Identify which cell holds the provided text, then report its (x, y) central coordinate. 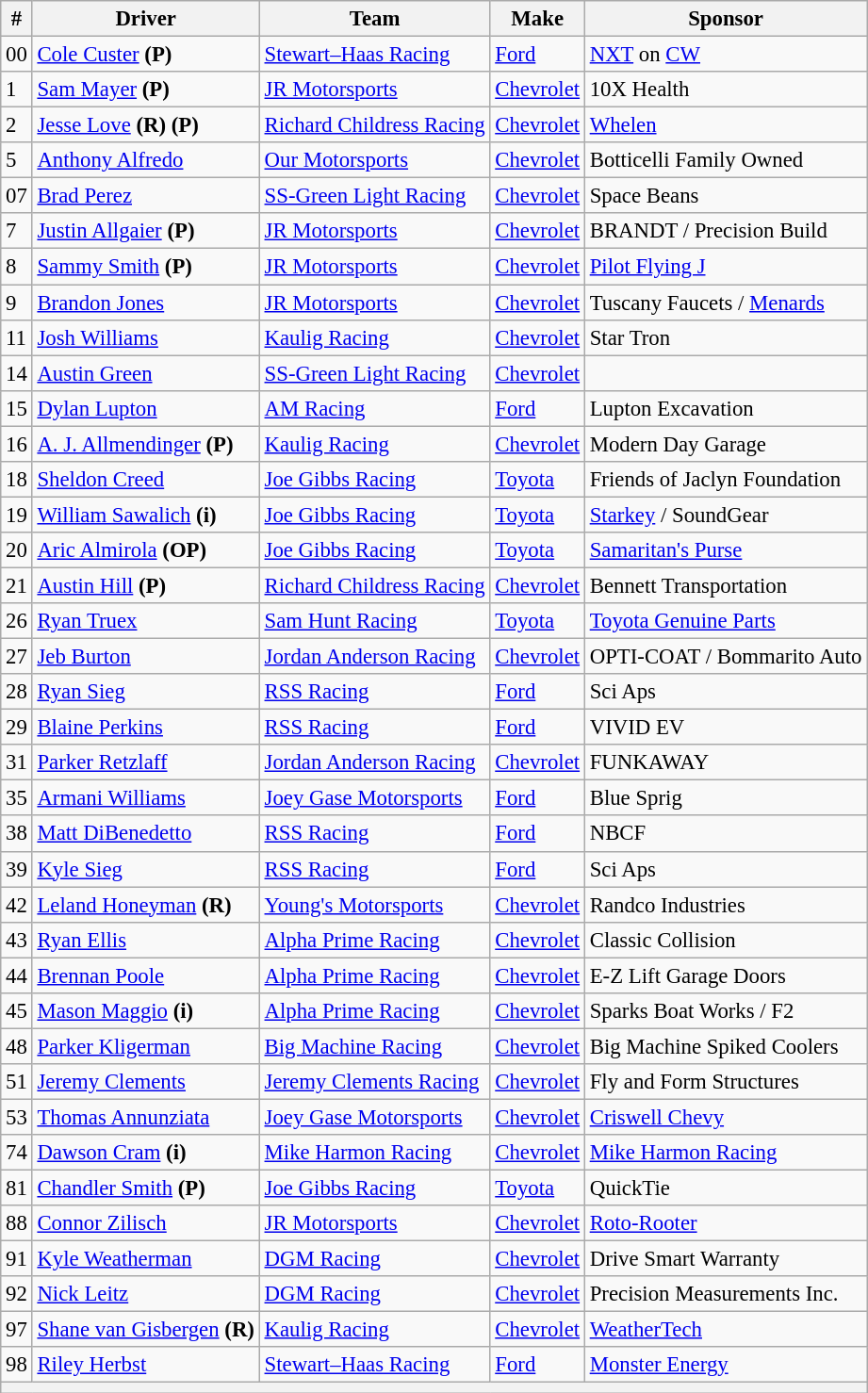
00 (17, 55)
Sheldon Creed (145, 480)
5 (17, 160)
81 (17, 1188)
8 (17, 267)
QuickTie (726, 1188)
Toyota Genuine Parts (726, 621)
15 (17, 408)
Botticelli Family Owned (726, 160)
42 (17, 905)
26 (17, 621)
A. J. Allmendinger (P) (145, 444)
FUNKAWAY (726, 762)
88 (17, 1223)
2 (17, 125)
07 (17, 196)
OPTI-COAT / Bommarito Auto (726, 657)
Samaritan's Purse (726, 550)
18 (17, 480)
Blaine Perkins (145, 728)
7 (17, 231)
Anthony Alfredo (145, 160)
Monster Energy (726, 1366)
Jeb Burton (145, 657)
Space Beans (726, 196)
Young's Motorsports (375, 905)
Austin Green (145, 373)
Pilot Flying J (726, 267)
NXT on CW (726, 55)
74 (17, 1153)
E-Z Lift Garage Doors (726, 975)
Kyle Weatherman (145, 1259)
Precision Measurements Inc. (726, 1294)
VIVID EV (726, 728)
Sparks Boat Works / F2 (726, 1011)
# (17, 19)
Austin Hill (P) (145, 585)
38 (17, 834)
Lupton Excavation (726, 408)
Driver (145, 19)
48 (17, 1046)
Modern Day Garage (726, 444)
Bennett Transportation (726, 585)
Josh Williams (145, 337)
51 (17, 1082)
9 (17, 303)
1 (17, 90)
Team (375, 19)
Tuscany Faucets / Menards (726, 303)
Leland Honeyman (R) (145, 905)
Brad Perez (145, 196)
Our Motorsports (375, 160)
WeatherTech (726, 1330)
Fly and Form Structures (726, 1082)
Big Machine Spiked Coolers (726, 1046)
Roto-Rooter (726, 1223)
Jesse Love (R) (P) (145, 125)
Sponsor (726, 19)
27 (17, 657)
Matt DiBenedetto (145, 834)
21 (17, 585)
29 (17, 728)
NBCF (726, 834)
28 (17, 692)
10X Health (726, 90)
Cole Custer (P) (145, 55)
19 (17, 515)
Make (537, 19)
98 (17, 1366)
Big Machine Racing (375, 1046)
William Sawalich (i) (145, 515)
Friends of Jaclyn Foundation (726, 480)
43 (17, 940)
Ryan Sieg (145, 692)
Parker Retzlaff (145, 762)
Ryan Ellis (145, 940)
Star Tron (726, 337)
Drive Smart Warranty (726, 1259)
Jeremy Clements (145, 1082)
92 (17, 1294)
35 (17, 798)
31 (17, 762)
Parker Kligerman (145, 1046)
Dawson Cram (i) (145, 1153)
Aric Almirola (OP) (145, 550)
Armani Williams (145, 798)
Thomas Annunziata (145, 1117)
Blue Sprig (726, 798)
Randco Industries (726, 905)
11 (17, 337)
Sammy Smith (P) (145, 267)
16 (17, 444)
Criswell Chevy (726, 1117)
Sam Mayer (P) (145, 90)
Brennan Poole (145, 975)
Sam Hunt Racing (375, 621)
Connor Zilisch (145, 1223)
Riley Herbst (145, 1366)
BRANDT / Precision Build (726, 231)
Ryan Truex (145, 621)
45 (17, 1011)
91 (17, 1259)
Classic Collision (726, 940)
Kyle Sieg (145, 869)
53 (17, 1117)
Nick Leitz (145, 1294)
AM Racing (375, 408)
20 (17, 550)
39 (17, 869)
Shane van Gisbergen (R) (145, 1330)
14 (17, 373)
Dylan Lupton (145, 408)
Whelen (726, 125)
Justin Allgaier (P) (145, 231)
97 (17, 1330)
Chandler Smith (P) (145, 1188)
Starkey / SoundGear (726, 515)
44 (17, 975)
Mason Maggio (i) (145, 1011)
Jeremy Clements Racing (375, 1082)
Brandon Jones (145, 303)
